Capture the cell that displays the provided text and extract its [x, y] central coordinate. 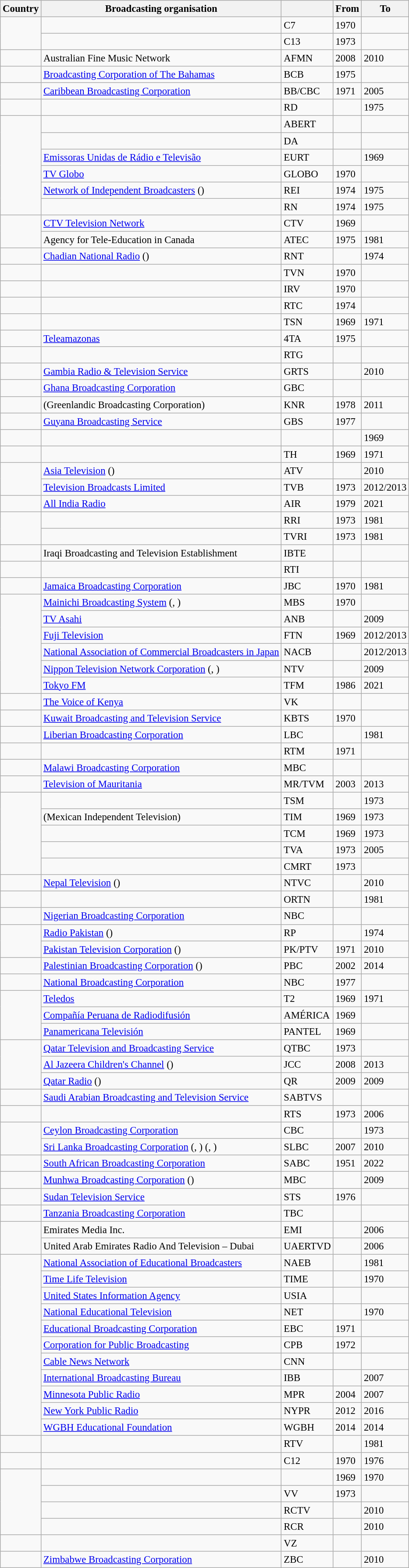
BCB [307, 75]
RTS [307, 1114]
SABTVS [307, 1098]
PK/PTV [307, 949]
Cable News Network [161, 1362]
Kuwait Broadcasting and Television Service [161, 718]
RP [307, 933]
Network of Independent Broadcasters () [161, 190]
EURT [307, 157]
Corporation for Public Broadcasting [161, 1345]
NYPR [307, 1411]
C7 [307, 25]
TVA [307, 850]
RTG [307, 355]
2011 [385, 405]
Country [21, 9]
Compañía Peruana de Radiodifusión [161, 1015]
SABC [307, 1163]
Broadcasting organisation [161, 9]
Munhwa Broadcasting Corporation () [161, 1180]
RN [307, 207]
Agency for Tele-Education in Canada [161, 240]
T2 [307, 999]
CNN [307, 1362]
Emirates Media Inc. [161, 1230]
TVRI [307, 537]
Malawi Broadcasting Corporation [161, 768]
RNT [307, 256]
RTV [307, 1444]
1986 [347, 685]
TCM [307, 834]
ABERT [307, 124]
1951 [347, 1163]
Mainichi Broadcasting System (, ) [161, 603]
Ghana Broadcasting Corporation [161, 388]
NAEB [307, 1263]
KNR [307, 405]
ATEC [307, 240]
JBC [307, 586]
Pakistan Television Corporation () [161, 949]
Minnesota Public Radio [161, 1395]
Radio Pakistan () [161, 933]
1979 [347, 504]
GBC [307, 388]
Emissoras Unidas de Rádio e Televisão [161, 157]
NET [307, 1312]
TSN [307, 322]
Teledos [161, 999]
FTN [307, 636]
VV [307, 1493]
Fuji Television [161, 636]
National Broadcasting Corporation [161, 982]
AIR [307, 504]
TIME [307, 1279]
EBC [307, 1328]
ZBC [307, 1560]
MPR [307, 1395]
Television Broadcasts Limited [161, 487]
IBB [307, 1378]
Educational Broadcasting Corporation [161, 1328]
CTV Television Network [161, 223]
1978 [347, 405]
4TA [307, 339]
RCTV [307, 1510]
2022 [385, 1163]
WGBH Educational Foundation [161, 1428]
Chadian National Radio () [161, 256]
National Association of Commercial Broadcasters in Japan [161, 652]
GRTS [307, 372]
South African Broadcasting Corporation [161, 1163]
From [347, 9]
International Broadcasting Bureau [161, 1378]
Australian Fine Music Network [161, 58]
BB/CBC [307, 91]
TVB [307, 487]
Qatar Radio () [161, 1081]
All India Radio [161, 504]
Sri Lanka Broadcasting Corporation (, ) (, ) [161, 1147]
LBC [307, 735]
Saudi Arabian Broadcasting and Television Service [161, 1098]
TBC [307, 1213]
CTV [307, 223]
Caribbean Broadcasting Corporation [161, 91]
RTM [307, 751]
RCR [307, 1527]
CBC [307, 1130]
C12 [307, 1460]
Iraqi Broadcasting and Television Establishment [161, 553]
TV Asahi [161, 619]
Qatar Television and Broadcasting Service [161, 1048]
NACB [307, 652]
QTBC [307, 1048]
MBS [307, 603]
PBC [307, 965]
IBTE [307, 553]
(Mexican Independent Television) [161, 817]
TSM [307, 800]
Guyana Broadcasting Service [161, 421]
ANB [307, 619]
Jamaica Broadcasting Corporation [161, 586]
CPB [307, 1345]
Asia Television () [161, 471]
RTC [307, 306]
(Greenlandic Broadcasting Corporation) [161, 405]
STS [307, 1197]
USIA [307, 1295]
Tokyo FM [161, 685]
VK [307, 702]
NTV [307, 669]
GLOBO [307, 174]
TFM [307, 685]
Tanzania Broadcasting Corporation [161, 1213]
Teleamazonas [161, 339]
2012 [347, 1411]
NTVC [307, 883]
2004 [347, 1395]
2002 [347, 965]
DA [307, 141]
EMI [307, 1230]
TVN [307, 273]
United Arab Emirates Radio And Television – Dubai [161, 1246]
Broadcasting Corporation of The Bahamas [161, 75]
MR/TVM [307, 784]
PANTEL [307, 1032]
JCC [307, 1065]
QR [307, 1081]
CMRT [307, 867]
Television of Mauritania [161, 784]
To [385, 9]
IRV [307, 289]
Liberian Broadcasting Corporation [161, 735]
Gambia Radio & Television Service [161, 372]
The Voice of Kenya [161, 702]
Time Life Television [161, 1279]
Zimbabwe Broadcasting Corporation [161, 1560]
REI [307, 190]
United States Information Agency [161, 1295]
2016 [385, 1411]
National Association of Educational Broadcasters [161, 1263]
ORTN [307, 900]
RD [307, 108]
AMÉRICA [307, 1015]
Al Jazeera Children's Channel () [161, 1065]
Panamericana Televisión [161, 1032]
AFMN [307, 58]
2003 [347, 784]
TIM [307, 817]
Nippon Television Network Corporation (, ) [161, 669]
KBTS [307, 718]
UAERTVD [307, 1246]
Ceylon Broadcasting Corporation [161, 1130]
GBS [307, 421]
Sudan Television Service [161, 1197]
1972 [347, 1345]
Nepal Television () [161, 883]
Nigerian Broadcasting Corporation [161, 916]
SLBC [307, 1147]
VZ [307, 1543]
TV Globo [161, 174]
TH [307, 454]
RTI [307, 570]
Palestinian Broadcasting Corporation () [161, 965]
RRI [307, 520]
WGBH [307, 1428]
C13 [307, 42]
ATV [307, 471]
New York Public Radio [161, 1411]
National Educational Television [161, 1312]
